Return the (x, y) coordinate for the center point of the cell that contains the specified text.  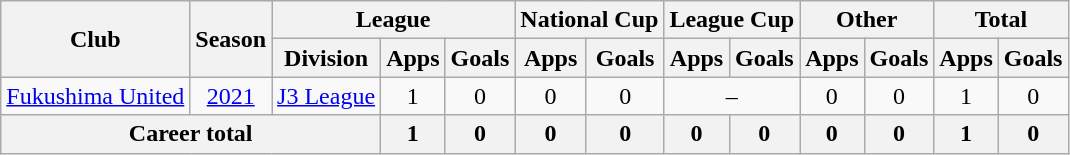
Season (231, 39)
Fukushima United (96, 96)
2021 (231, 96)
– (732, 96)
Career total (191, 134)
Club (96, 39)
League (394, 20)
National Cup (590, 20)
Total (1001, 20)
J3 League (326, 96)
League Cup (732, 20)
Division (326, 58)
Other (867, 20)
